For the text-containing cell, return its midpoint in (x, y) coordinate format. 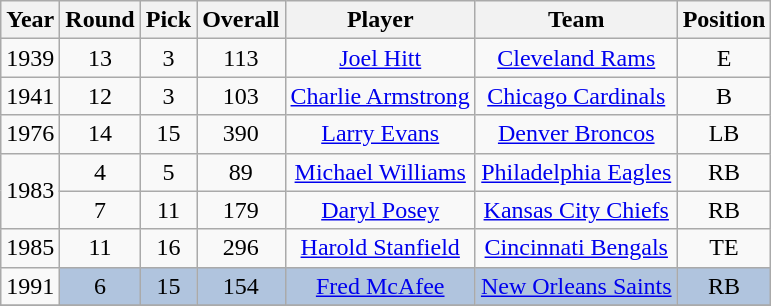
1985 (30, 248)
New Orleans Saints (576, 286)
14 (100, 134)
13 (100, 58)
Denver Broncos (576, 134)
1991 (30, 286)
154 (241, 286)
1941 (30, 96)
E (724, 58)
6 (100, 286)
Charlie Armstrong (380, 96)
296 (241, 248)
Kansas City Chiefs (576, 210)
LB (724, 134)
TE (724, 248)
Philadelphia Eagles (576, 172)
Pick (168, 20)
16 (168, 248)
1939 (30, 58)
1976 (30, 134)
Chicago Cardinals (576, 96)
12 (100, 96)
Joel Hitt (380, 58)
Team (576, 20)
Michael Williams (380, 172)
5 (168, 172)
103 (241, 96)
390 (241, 134)
1983 (30, 191)
Year (30, 20)
7 (100, 210)
Daryl Posey (380, 210)
Round (100, 20)
4 (100, 172)
113 (241, 58)
179 (241, 210)
B (724, 96)
Position (724, 20)
89 (241, 172)
Larry Evans (380, 134)
Cleveland Rams (576, 58)
Player (380, 20)
Overall (241, 20)
Fred McAfee (380, 286)
Cincinnati Bengals (576, 248)
Harold Stanfield (380, 248)
